Scan for the cell matching the given text and deliver its (X, Y) coordinate at center. 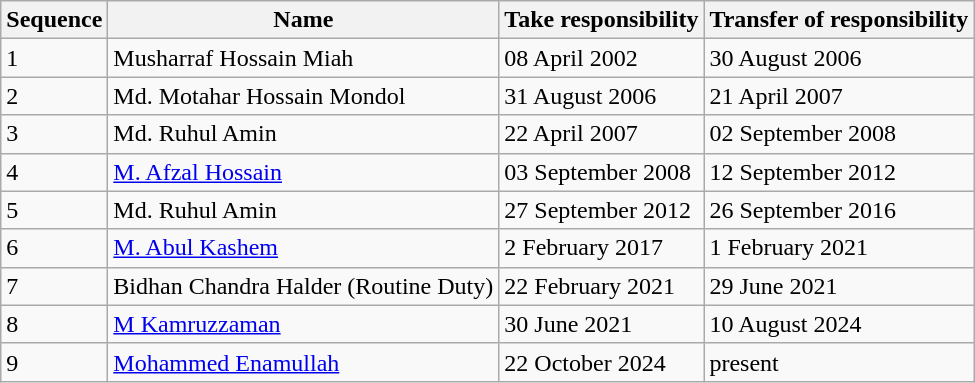
9 (54, 362)
Musharraf Hossain Miah (304, 58)
present (839, 362)
22 October 2024 (602, 362)
03 September 2008 (602, 172)
Mohammed Enamullah (304, 362)
Bidhan Chandra Halder (Routine Duty) (304, 286)
22 April 2007 (602, 134)
30 August 2006 (839, 58)
22 February 2021 (602, 286)
3 (54, 134)
1 February 2021 (839, 248)
Take responsibility (602, 20)
Sequence (54, 20)
27 September 2012 (602, 210)
08 April 2002 (602, 58)
12 September 2012 (839, 172)
30 June 2021 (602, 324)
6 (54, 248)
2 February 2017 (602, 248)
2 (54, 96)
M Kamruzzaman (304, 324)
M. Afzal Hossain (304, 172)
7 (54, 286)
02 September 2008 (839, 134)
M. Abul Kashem (304, 248)
26 September 2016 (839, 210)
5 (54, 210)
4 (54, 172)
29 June 2021 (839, 286)
Name (304, 20)
Md. Motahar Hossain Mondol (304, 96)
1 (54, 58)
21 April 2007 (839, 96)
31 August 2006 (602, 96)
8 (54, 324)
Transfer of responsibility (839, 20)
10 August 2024 (839, 324)
